Capture the cell that displays the provided text and extract its [x, y] central coordinate. 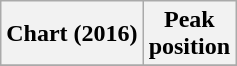
Chart (2016) [72, 34]
Peak position [189, 34]
